Determine the [X, Y] coordinate at the center of the cell enclosing the given text.  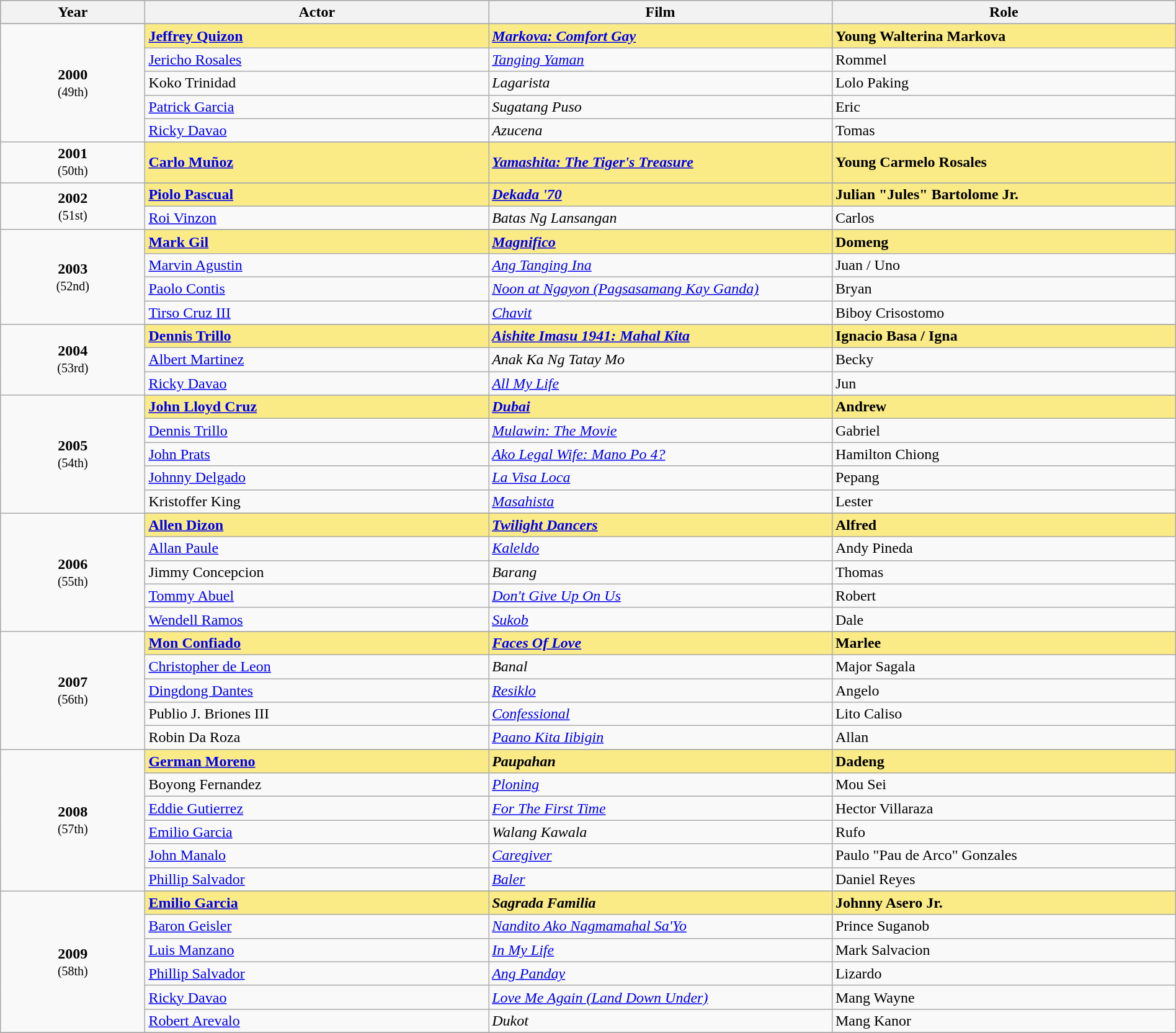
Publio J. Briones III [317, 714]
Robin Da Roza [317, 738]
Don't Give Up On Us [661, 596]
Nandito Ako Nagmamahal Sa'Yo [661, 926]
Anak Ka Ng Tatay Mo [661, 360]
Ignacio Basa / Igna [1004, 336]
Paano Kita Iibigin [661, 738]
Paulo "Pau de Arco" Gonzales [1004, 856]
Caregiver [661, 856]
Role [1004, 12]
Batas Ng Lansangan [661, 218]
Kaleldo [661, 548]
Becky [1004, 360]
Ang Panday [661, 973]
2002(51st) [73, 206]
Resiklo [661, 691]
Azucena [661, 130]
2004(53rd) [73, 360]
2009(58th) [73, 962]
Tirso Cruz III [317, 312]
Lito Caliso [1004, 714]
2007(56th) [73, 690]
Lester [1004, 501]
Andrew [1004, 407]
Confessional [661, 714]
Mark Gil [317, 241]
Eddie Gutierrez [317, 808]
Year [73, 12]
For The First Time [661, 808]
John Manalo [317, 856]
Mou Sei [1004, 785]
Kristoffer King [317, 501]
Johnny Asero Jr. [1004, 903]
Koko Trinidad [317, 83]
Noon at Ngayon (Pagsasamang Kay Ganda) [661, 288]
Film [661, 12]
Yamashita: The Tiger's Treasure [661, 163]
Dale [1004, 619]
Carlo Muñoz [317, 163]
Tanging Yaman [661, 60]
Patrick Garcia [317, 107]
Love Me Again (Land Down Under) [661, 997]
Sugatang Puso [661, 107]
Carlos [1004, 218]
Dekada '70 [661, 194]
Paupahan [661, 761]
Angelo [1004, 691]
Eric [1004, 107]
Baron Geisler [317, 926]
Ploning [661, 785]
Magnifico [661, 241]
Ako Legal Wife: Mano Po 4? [661, 454]
Lizardo [1004, 973]
Young Walterina Markova [1004, 36]
Walang Kawala [661, 832]
Tomas [1004, 130]
2003(52nd) [73, 277]
Dadeng [1004, 761]
Major Sagala [1004, 666]
Rufo [1004, 832]
Paolo Contis [317, 288]
Boyong Fernandez [317, 785]
Gabriel [1004, 431]
John Lloyd Cruz [317, 407]
La Visa Loca [661, 478]
Hamilton Chiong [1004, 454]
Jimmy Concepcion [317, 572]
Roi Vinzon [317, 218]
Christopher de Leon [317, 666]
Wendell Ramos [317, 619]
Baler [661, 879]
In My Life [661, 950]
Andy Pineda [1004, 548]
Marlee [1004, 643]
Jericho Rosales [317, 60]
Dukot [661, 1021]
2005(54th) [73, 454]
2001(50th) [73, 163]
German Moreno [317, 761]
Barang [661, 572]
Faces Of Love [661, 643]
All My Life [661, 383]
Pepang [1004, 478]
Juan / Uno [1004, 265]
Hector Villaraza [1004, 808]
Banal [661, 666]
Markova: Comfort Gay [661, 36]
Allan [1004, 738]
John Prats [317, 454]
Robert Arevalo [317, 1021]
Biboy Crisostomo [1004, 312]
Twilight Dancers [661, 525]
Lagarista [661, 83]
Rommel [1004, 60]
Masahista [661, 501]
Mang Wayne [1004, 997]
2000(49th) [73, 83]
Lolo Paking [1004, 83]
Albert Martinez [317, 360]
Bryan [1004, 288]
Mon Confiado [317, 643]
Luis Manzano [317, 950]
Chavit [661, 312]
Actor [317, 12]
Young Carmelo Rosales [1004, 163]
Daniel Reyes [1004, 879]
Tommy Abuel [317, 596]
Allen Dizon [317, 525]
Sagrada Familia [661, 903]
2008(57th) [73, 820]
Julian "Jules" Bartolome Jr. [1004, 194]
Ang Tanging Ina [661, 265]
Johnny Delgado [317, 478]
Dingdong Dantes [317, 691]
Marvin Agustin [317, 265]
Allan Paule [317, 548]
Dubai [661, 407]
Jun [1004, 383]
Thomas [1004, 572]
2006(55th) [73, 572]
Jeffrey Quizon [317, 36]
Sukob [661, 619]
Mulawin: The Movie [661, 431]
Prince Suganob [1004, 926]
Domeng [1004, 241]
Alfred [1004, 525]
Aishite Imasu 1941: Mahal Kita [661, 336]
Robert [1004, 596]
Mark Salvacion [1004, 950]
Mang Kanor [1004, 1021]
Piolo Pascual [317, 194]
